Provide the [X, Y] coordinate of the cell's center where the given text is located.  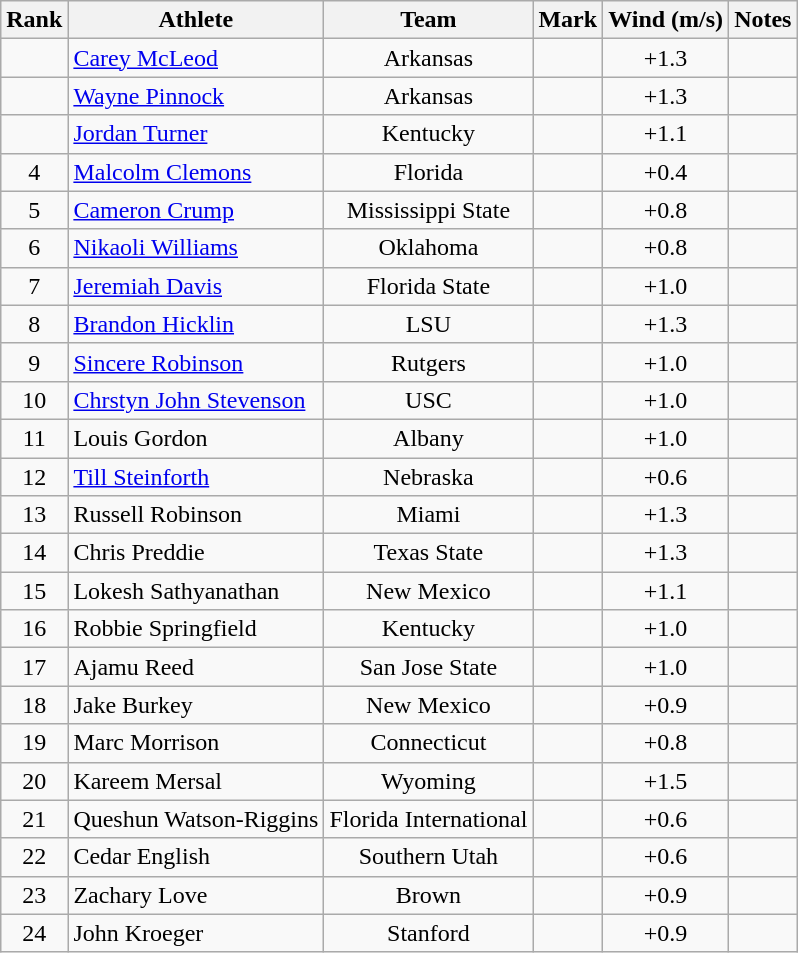
Robbie Springfield [196, 629]
Jake Burkey [196, 705]
Connecticut [428, 743]
Till Steinforth [196, 477]
22 [34, 857]
Louis Gordon [196, 438]
Cedar English [196, 857]
LSU [428, 324]
9 [34, 362]
Nikaoli Williams [196, 248]
Mississippi State [428, 210]
23 [34, 895]
Sincere Robinson [196, 362]
Lokesh Sathyanathan [196, 591]
Rank [34, 20]
Florida [428, 172]
Team [428, 20]
John Kroeger [196, 933]
Chrstyn John Stevenson [196, 400]
Zachary Love [196, 895]
Rutgers [428, 362]
19 [34, 743]
Marc Morrison [196, 743]
14 [34, 553]
Southern Utah [428, 857]
13 [34, 515]
USC [428, 400]
Athlete [196, 20]
20 [34, 781]
Florida State [428, 286]
Nebraska [428, 477]
21 [34, 819]
6 [34, 248]
15 [34, 591]
Mark [568, 20]
Russell Robinson [196, 515]
Notes [763, 20]
7 [34, 286]
Jeremiah Davis [196, 286]
Ajamu Reed [196, 667]
Stanford [428, 933]
12 [34, 477]
Wayne Pinnock [196, 96]
Brown [428, 895]
Kareem Mersal [196, 781]
Wyoming [428, 781]
5 [34, 210]
18 [34, 705]
Texas State [428, 553]
Jordan Turner [196, 134]
Oklahoma [428, 248]
Queshun Watson-Riggins [196, 819]
11 [34, 438]
Carey McLeod [196, 58]
10 [34, 400]
24 [34, 933]
16 [34, 629]
San Jose State [428, 667]
Wind (m/s) [666, 20]
Albany [428, 438]
Florida International [428, 819]
Chris Preddie [196, 553]
+1.5 [666, 781]
Miami [428, 515]
Brandon Hicklin [196, 324]
+0.4 [666, 172]
4 [34, 172]
Cameron Crump [196, 210]
Malcolm Clemons [196, 172]
17 [34, 667]
8 [34, 324]
